Find where the given text appears and provide that cell's center as (X, Y) coordinate. 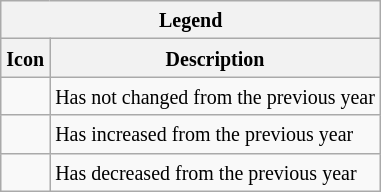
Icon (26, 58)
Has not changed from the previous year (216, 96)
Has decreased from the previous year (216, 172)
Description (216, 58)
Legend (191, 20)
Has increased from the previous year (216, 134)
